Output the (x, y) coordinate of the center of the cell containing the given text.  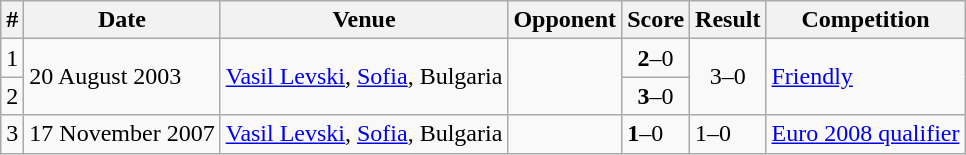
# (12, 20)
Friendly (866, 77)
Result (728, 20)
Competition (866, 20)
Date (122, 20)
Venue (364, 20)
2–0 (656, 58)
Euro 2008 qualifier (866, 134)
2 (12, 96)
Score (656, 20)
Opponent (565, 20)
1 (12, 58)
3 (12, 134)
20 August 2003 (122, 77)
17 November 2007 (122, 134)
